Scan for the cell matching the given text and deliver its [x, y] coordinate at center. 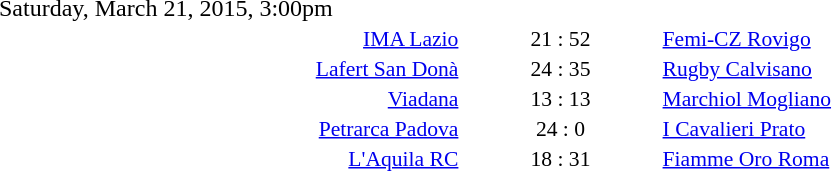
13 : 13 [560, 98]
24 : 35 [560, 68]
24 : 0 [560, 128]
21 : 52 [560, 38]
